Extract the [x, y] coordinate from the center of the cell holding the provided text.  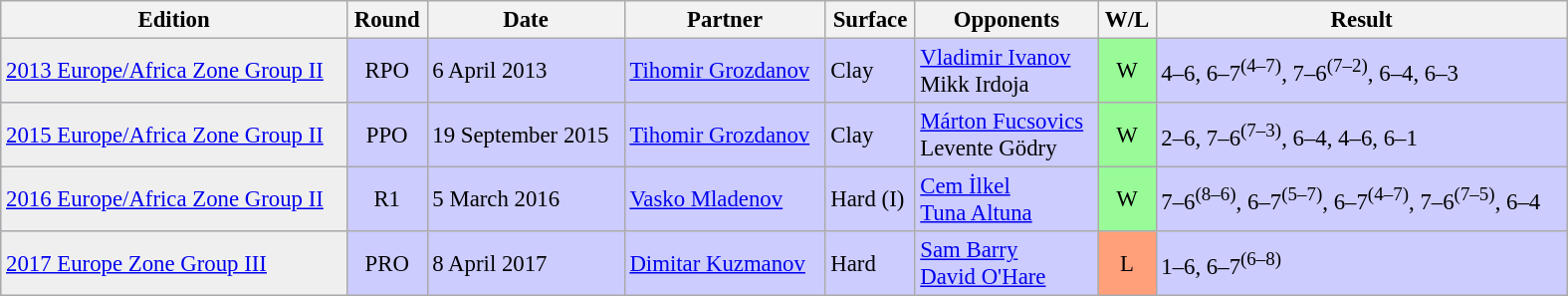
Round [386, 20]
PPO [386, 136]
Cem İlkel Tuna Altuna [1007, 199]
Edition [174, 20]
Dimitar Kuzmanov [725, 263]
Márton Fucsovics Levente Gödry [1007, 136]
4–6, 6–7(4–7), 7–6(7–2), 6–4, 6–3 [1362, 72]
Result [1362, 20]
W/L [1127, 20]
2017 Europe Zone Group III [174, 263]
8 April 2017 [526, 263]
Opponents [1007, 20]
2013 Europe/Africa Zone Group II [174, 72]
Surface [870, 20]
2015 Europe/Africa Zone Group II [174, 136]
Date [526, 20]
Hard [870, 263]
PRO [386, 263]
Sam Barry David O'Hare [1007, 263]
2016 Europe/Africa Zone Group II [174, 199]
RPO [386, 72]
Vladimir Ivanov Mikk Irdoja [1007, 72]
19 September 2015 [526, 136]
5 March 2016 [526, 199]
R1 [386, 199]
1–6, 6–7(6–8) [1362, 263]
Hard (I) [870, 199]
Partner [725, 20]
Vasko Mladenov [725, 199]
6 April 2013 [526, 72]
7–6(8–6), 6–7(5–7), 6–7(4–7), 7–6(7–5), 6–4 [1362, 199]
L [1127, 263]
2–6, 7–6(7–3), 6–4, 4–6, 6–1 [1362, 136]
